Detect which cell encompasses the target text, then output its [x, y] center coordinate. 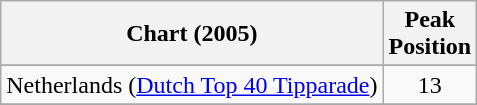
Netherlands (Dutch Top 40 Tipparade) [192, 85]
Chart (2005) [192, 34]
13 [430, 85]
PeakPosition [430, 34]
